Search for the cell housing the specified text and yield its [x, y] center coordinate. 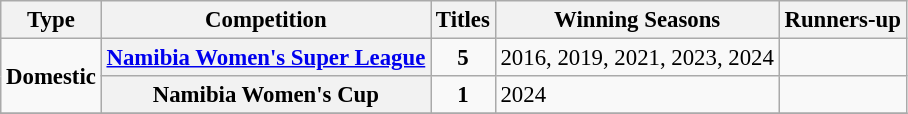
Titles [464, 20]
Winning Seasons [637, 20]
Domestic [51, 76]
5 [464, 58]
Competition [266, 20]
1 [464, 95]
Namibia Women's Super League [266, 58]
2016, 2019, 2021, 2023, 2024 [637, 58]
Namibia Women's Cup [266, 95]
2024 [637, 95]
Type [51, 20]
Runners-up [842, 20]
